From the cell containing the given text, extract its center point as [x, y] coordinate. 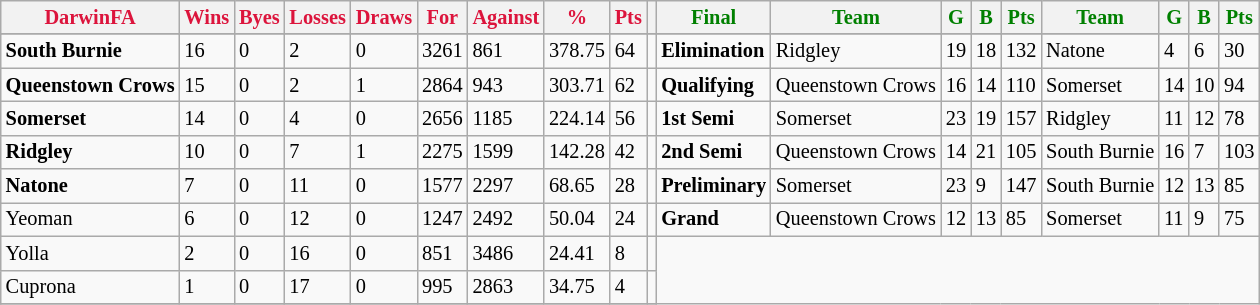
142.28 [577, 152]
2275 [442, 152]
62 [628, 85]
42 [628, 152]
1st Semi [714, 118]
1185 [506, 118]
Elimination [714, 51]
110 [1021, 85]
78 [1239, 118]
Qualifying [714, 85]
30 [1239, 51]
2492 [506, 219]
Final [714, 17]
995 [442, 287]
DarwinFA [90, 17]
Wins [206, 17]
2656 [442, 118]
851 [442, 253]
15 [206, 85]
2nd Semi [714, 152]
303.71 [577, 85]
28 [628, 186]
2297 [506, 186]
17 [317, 287]
Yeoman [90, 219]
861 [506, 51]
18 [986, 51]
Losses [317, 17]
2863 [506, 287]
Preliminary [714, 186]
% [577, 17]
Against [506, 17]
34.75 [577, 287]
2864 [442, 85]
50.04 [577, 219]
378.75 [577, 51]
147 [1021, 186]
24 [628, 219]
24.41 [577, 253]
105 [1021, 152]
64 [628, 51]
224.14 [577, 118]
157 [1021, 118]
103 [1239, 152]
3486 [506, 253]
75 [1239, 219]
Byes [259, 17]
943 [506, 85]
3261 [442, 51]
21 [986, 152]
For [442, 17]
94 [1239, 85]
56 [628, 118]
Cuprona [90, 287]
1577 [442, 186]
Draws [384, 17]
132 [1021, 51]
1599 [506, 152]
1247 [442, 219]
8 [628, 253]
Yolla [90, 253]
Grand [714, 219]
68.65 [577, 186]
